Detect which cell encompasses the target text, then output its [X, Y] center coordinate. 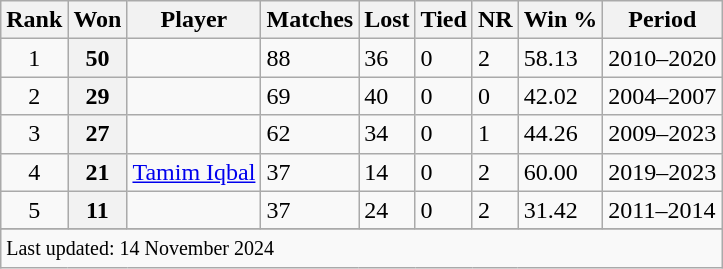
2004–2007 [662, 96]
NR [495, 20]
34 [387, 134]
21 [98, 172]
88 [310, 58]
11 [98, 210]
Last updated: 14 November 2024 [362, 248]
60.00 [560, 172]
58.13 [560, 58]
Lost [387, 20]
4 [34, 172]
40 [387, 96]
62 [310, 134]
2019–2023 [662, 172]
14 [387, 172]
44.26 [560, 134]
36 [387, 58]
Period [662, 20]
50 [98, 58]
42.02 [560, 96]
Rank [34, 20]
2011–2014 [662, 210]
24 [387, 210]
3 [34, 134]
Win % [560, 20]
2010–2020 [662, 58]
69 [310, 96]
5 [34, 210]
Matches [310, 20]
29 [98, 96]
27 [98, 134]
31.42 [560, 210]
Player [194, 20]
Tied [444, 20]
Tamim Iqbal [194, 172]
2009–2023 [662, 134]
Won [98, 20]
